Find where the given text appears and provide that cell's center as (X, Y) coordinate. 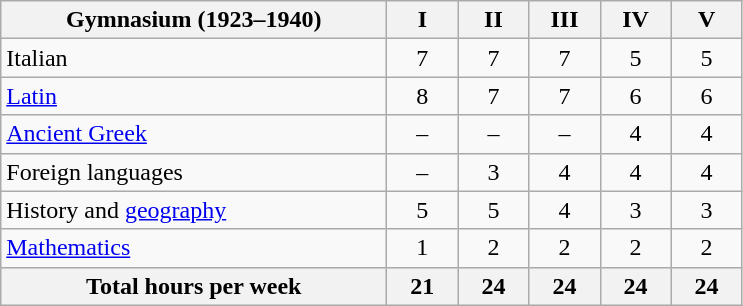
1 (422, 248)
IV (636, 20)
Total hours per week (194, 286)
8 (422, 96)
Gymnasium (1923–1940) (194, 20)
Foreign languages (194, 172)
V (706, 20)
III (564, 20)
II (494, 20)
Ancient Greek (194, 134)
Italian (194, 58)
21 (422, 286)
Latin (194, 96)
I (422, 20)
History and geography (194, 210)
Mathematics (194, 248)
